Detect which cell encompasses the target text, then output its [x, y] center coordinate. 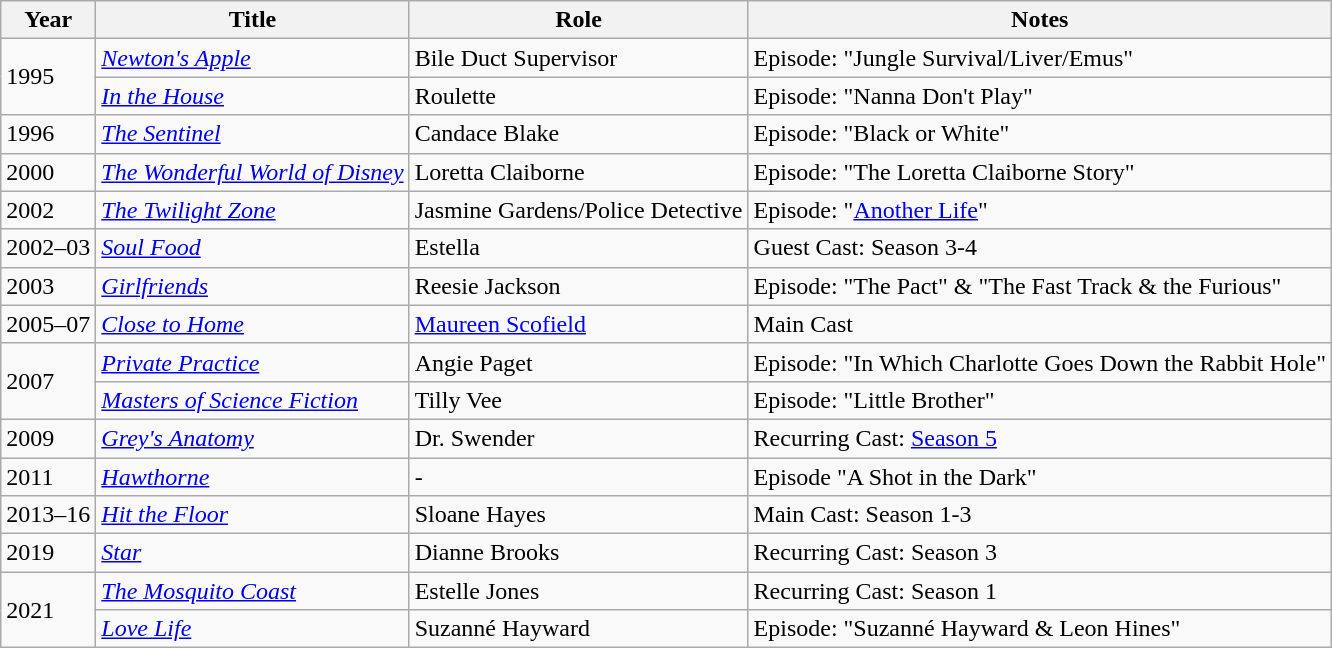
Sloane Hayes [578, 515]
Notes [1040, 20]
The Twilight Zone [252, 210]
Guest Cast: Season 3-4 [1040, 248]
Episode: "The Loretta Claiborne Story" [1040, 172]
Love Life [252, 629]
Roulette [578, 96]
Candace Blake [578, 134]
Tilly Vee [578, 400]
The Wonderful World of Disney [252, 172]
Hit the Floor [252, 515]
Dianne Brooks [578, 553]
Role [578, 20]
Suzanné Hayward [578, 629]
Jasmine Gardens/Police Detective [578, 210]
Angie Paget [578, 362]
2011 [48, 477]
2005–07 [48, 324]
2007 [48, 381]
Loretta Claiborne [578, 172]
2021 [48, 610]
2003 [48, 286]
Episode: "Another Life" [1040, 210]
Episode: "In Which Charlotte Goes Down the Rabbit Hole" [1040, 362]
Episode: "Jungle Survival/Liver/Emus" [1040, 58]
Recurring Cast: Season 5 [1040, 438]
Estella [578, 248]
Reesie Jackson [578, 286]
Episode: "Black or White" [1040, 134]
1996 [48, 134]
2013–16 [48, 515]
2002 [48, 210]
Episode: "Nanna Don't Play" [1040, 96]
2002–03 [48, 248]
Recurring Cast: Season 1 [1040, 591]
Episode "A Shot in the Dark" [1040, 477]
In the House [252, 96]
Close to Home [252, 324]
Masters of Science Fiction [252, 400]
Episode: "Suzanné Hayward & Leon Hines" [1040, 629]
Hawthorne [252, 477]
Year [48, 20]
Soul Food [252, 248]
2019 [48, 553]
Star [252, 553]
The Mosquito Coast [252, 591]
1995 [48, 77]
Dr. Swender [578, 438]
2009 [48, 438]
Episode: "Little Brother" [1040, 400]
Title [252, 20]
Bile Duct Supervisor [578, 58]
Private Practice [252, 362]
Recurring Cast: Season 3 [1040, 553]
2000 [48, 172]
Maureen Scofield [578, 324]
Newton's Apple [252, 58]
The Sentinel [252, 134]
Girlfriends [252, 286]
- [578, 477]
Estelle Jones [578, 591]
Main Cast [1040, 324]
Episode: "The Pact" & "The Fast Track & the Furious" [1040, 286]
Main Cast: Season 1-3 [1040, 515]
Grey's Anatomy [252, 438]
